Pinpoint the cell where the given text exists, returning its [x, y] midpoint coordinate. 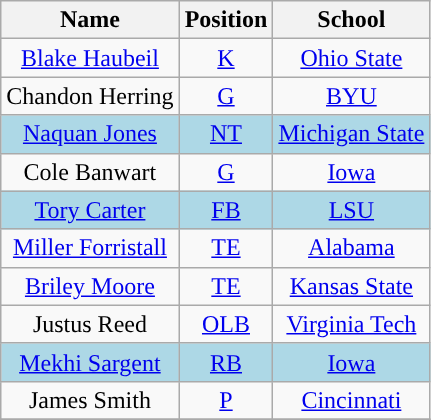
Position [226, 20]
K [226, 58]
Tory Carter [90, 210]
Blake Haubeil [90, 58]
Cincinnati [352, 400]
LSU [352, 210]
FB [226, 210]
Cole Banwart [90, 172]
Kansas State [352, 286]
Briley Moore [90, 286]
Justus Reed [90, 324]
Mekhi Sargent [90, 362]
Alabama [352, 248]
Ohio State [352, 58]
Naquan Jones [90, 134]
RB [226, 362]
NT [226, 134]
James Smith [90, 400]
OLB [226, 324]
Virginia Tech [352, 324]
Name [90, 20]
School [352, 20]
P [226, 400]
Michigan State [352, 134]
Chandon Herring [90, 96]
Miller Forristall [90, 248]
BYU [352, 96]
